Detect which cell encompasses the target text, then output its [x, y] center coordinate. 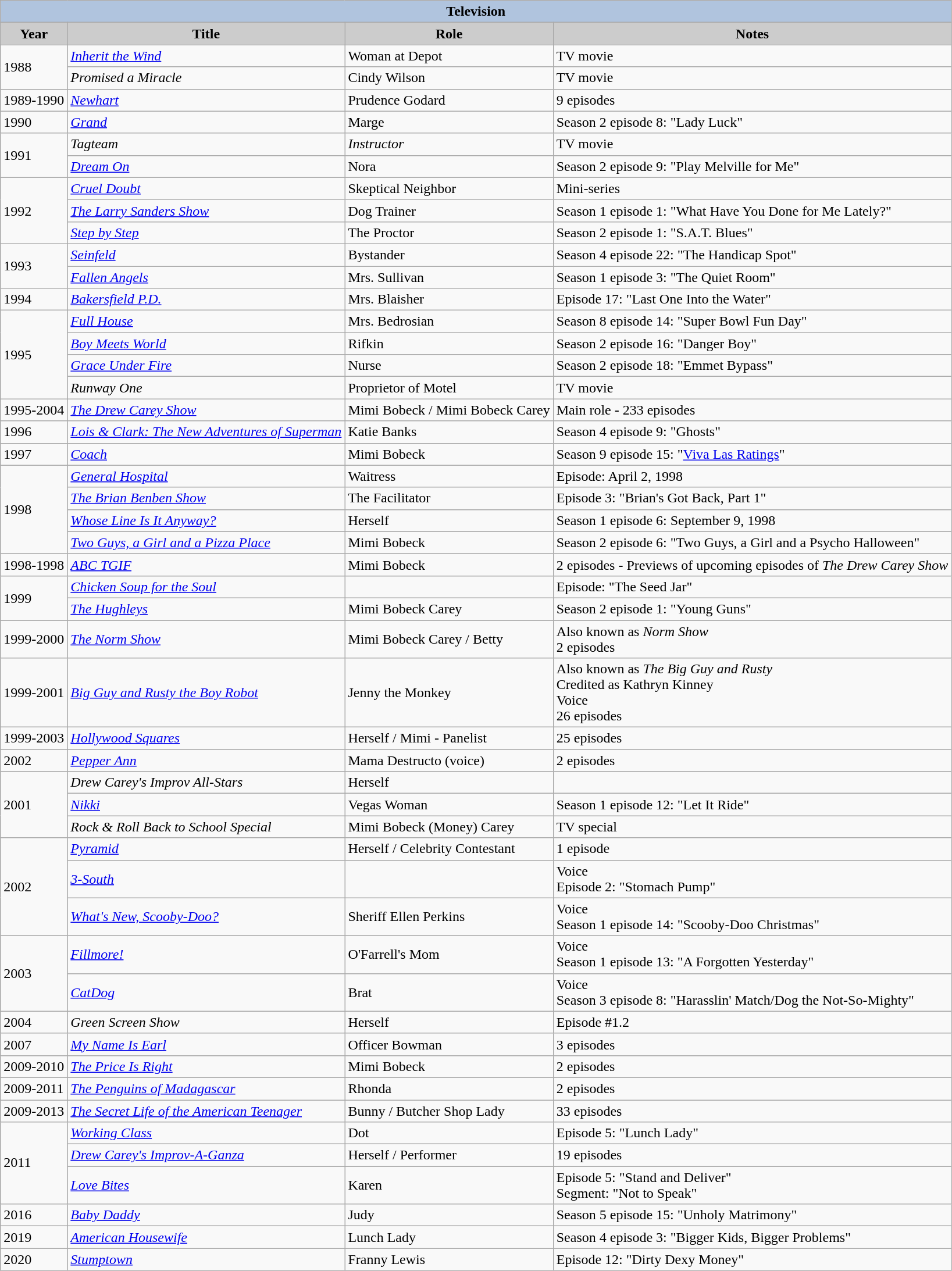
Judy [449, 1215]
Season 8 episode 14: "Super Bowl Fun Day" [753, 322]
Love Bites [206, 1185]
2004 [34, 1022]
Season 4 episode 3: "Bigger Kids, Bigger Problems" [753, 1237]
Rhonda [449, 1088]
The Price Is Right [206, 1066]
Newhart [206, 100]
Mimi Bobeck Carey [449, 609]
1999-2003 [34, 738]
Dream On [206, 166]
1988 [34, 67]
1995 [34, 355]
1991 [34, 155]
Mimi Bobeck / Mimi Bobeck Carey [449, 410]
2 episodes - Previews of upcoming episodes of The Drew Carey Show [753, 565]
19 episodes [753, 1155]
Voice Season 1 episode 13: "A Forgotten Yesterday" [753, 955]
3-South [206, 879]
Mrs. Sullivan [449, 277]
My Name Is Earl [206, 1044]
Drew Carey's Improv All-Stars [206, 783]
Proprietor of Motel [449, 388]
Drew Carey's Improv-A-Ganza [206, 1155]
Big Guy and Rusty the Boy Robot [206, 693]
2001 [34, 805]
Chicken Soup for the Soul [206, 587]
Brat [449, 992]
1 episode [753, 849]
American Housewife [206, 1237]
Rock & Roll Back to School Special [206, 827]
Herself / Performer [449, 1155]
Year [34, 34]
Voice Season 1 episode 14: "Scooby-Doo Christmas" [753, 916]
Tagteam [206, 144]
Instructor [449, 144]
Season 2 episode 16: "Danger Boy" [753, 344]
1994 [34, 299]
Cindy Wilson [449, 78]
Marge [449, 122]
Season 1 episode 3: "The Quiet Room" [753, 277]
Nora [449, 166]
Runway One [206, 388]
Bakersfield P.D. [206, 299]
Inherit the Wind [206, 56]
2009-2013 [34, 1111]
Seinfeld [206, 255]
The Hughleys [206, 609]
The Proctor [449, 233]
Boy Meets World [206, 344]
Hollywood Squares [206, 738]
Whose Line Is It Anyway? [206, 520]
Karen [449, 1185]
3 episodes [753, 1044]
Season 1 episode 12: "Let It Ride" [753, 805]
Episode 3: "Brian's Got Back, Part 1" [753, 498]
Mimi Bobeck (Money) Carey [449, 827]
Pepper Ann [206, 761]
Episode 5: "Stand and Deliver" Segment: "Not to Speak" [753, 1185]
Episode #1.2 [753, 1022]
Woman at Depot [449, 56]
Grace Under Fire [206, 366]
The Norm Show [206, 638]
Rifkin [449, 344]
The Brian Benben Show [206, 498]
Working Class [206, 1133]
Also known as The Big Guy and Rusty Credited as Kathryn Kinney Voice 26 episodes [753, 693]
TV special [753, 827]
Also known as Norm Show 2 episodes [753, 638]
CatDog [206, 992]
The Drew Carey Show [206, 410]
Episode 12: "Dirty Dexy Money" [753, 1259]
Season 5 episode 15: "Unholy Matrimony" [753, 1215]
2007 [34, 1044]
2009-2010 [34, 1066]
2020 [34, 1259]
1999 [34, 598]
1992 [34, 210]
Season 1 episode 6: September 9, 1998 [753, 520]
Main role - 233 episodes [753, 410]
Episode 17: "Last One Into the Water" [753, 299]
Skeptical Neighbor [449, 188]
1993 [34, 266]
Mini-series [753, 188]
Fallen Angels [206, 277]
Vegas Woman [449, 805]
Nikki [206, 805]
Mrs. Blaisher [449, 299]
Waitress [449, 476]
Nurse [449, 366]
Stumptown [206, 1259]
Season 2 episode 8: "Lady Luck" [753, 122]
Sheriff Ellen Perkins [449, 916]
Green Screen Show [206, 1022]
Role [449, 34]
1996 [34, 432]
2016 [34, 1215]
General Hospital [206, 476]
Two Guys, a Girl and a Pizza Place [206, 542]
1998 [34, 509]
The Secret Life of the American Teenager [206, 1111]
Dog Trainer [449, 210]
Season 2 episode 9: "Play Melville for Me" [753, 166]
2003 [34, 973]
1998-1998 [34, 565]
Lunch Lady [449, 1237]
1997 [34, 454]
Season 1 episode 1: "What Have You Done for Me Lately?" [753, 210]
Season 4 episode 9: "Ghosts" [753, 432]
Episode 5: "Lunch Lady" [753, 1133]
1995-2004 [34, 410]
Cruel Doubt [206, 188]
Episode: April 2, 1998 [753, 476]
ABC TGIF [206, 565]
1989-1990 [34, 100]
Season 2 episode 1: "Young Guns" [753, 609]
Season 2 episode 18: "Emmet Bypass" [753, 366]
1999-2000 [34, 638]
1999-2001 [34, 693]
The Penguins of Madagascar [206, 1088]
Lois & Clark: The New Adventures of Superman [206, 432]
Promised a Miracle [206, 78]
Episode: "The Seed Jar" [753, 587]
Bystander [449, 255]
What's New, Scooby-Doo? [206, 916]
O'Farrell's Mom [449, 955]
Jenny the Monkey [449, 693]
Notes [753, 34]
Bunny / Butcher Shop Lady [449, 1111]
9 episodes [753, 100]
Voice Episode 2: "Stomach Pump" [753, 879]
Mimi Bobeck Carey / Betty [449, 638]
Mama Destructo (voice) [449, 761]
The Facilitator [449, 498]
1990 [34, 122]
Dot [449, 1133]
Baby Daddy [206, 1215]
Prudence Godard [449, 100]
Title [206, 34]
Grand [206, 122]
The Larry Sanders Show [206, 210]
Season 2 episode 1: "S.A.T. Blues" [753, 233]
Television [476, 12]
Officer Bowman [449, 1044]
Fillmore! [206, 955]
Voice Season 3 episode 8: "Harasslin' Match/Dog the Not-So-Mighty" [753, 992]
Full House [206, 322]
2011 [34, 1163]
Herself / Mimi - Panelist [449, 738]
Season 9 episode 15: "Viva Las Ratings" [753, 454]
Coach [206, 454]
2009-2011 [34, 1088]
Mrs. Bedrosian [449, 322]
Pyramid [206, 849]
33 episodes [753, 1111]
Herself / Celebrity Contestant [449, 849]
Season 4 episode 22: "The Handicap Spot" [753, 255]
Season 2 episode 6: "Two Guys, a Girl and a Psycho Halloween" [753, 542]
25 episodes [753, 738]
Step by Step [206, 233]
2019 [34, 1237]
Katie Banks [449, 432]
Franny Lewis [449, 1259]
